From the cell containing the given text, extract its center point as (x, y) coordinate. 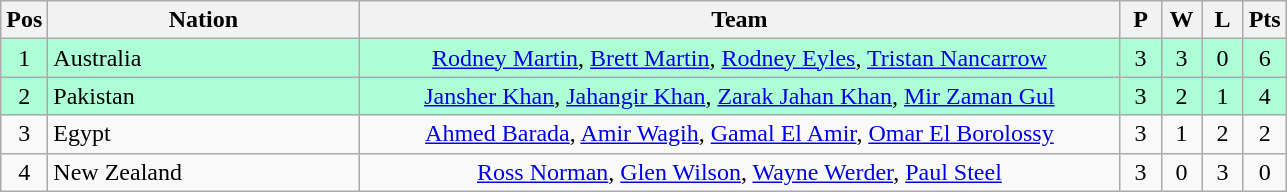
W (1182, 20)
Egypt (204, 134)
Pakistan (204, 96)
P (1140, 20)
Pos (24, 20)
L (1222, 20)
Rodney Martin, Brett Martin, Rodney Eyles, Tristan Nancarrow (740, 58)
New Zealand (204, 172)
Ross Norman, Glen Wilson, Wayne Werder, Paul Steel (740, 172)
6 (1264, 58)
Nation (204, 20)
Jansher Khan, Jahangir Khan, Zarak Jahan Khan, Mir Zaman Gul (740, 96)
Team (740, 20)
Ahmed Barada, Amir Wagih, Gamal El Amir, Omar El Borolossy (740, 134)
Australia (204, 58)
Pts (1264, 20)
